Return the (X, Y) coordinate for the center point of the cell that contains the specified text.  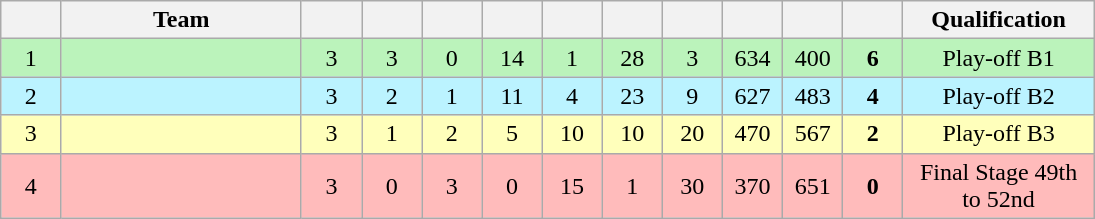
Play-off B2 (998, 96)
Team (182, 20)
370 (752, 186)
6 (873, 58)
28 (632, 58)
Qualification (998, 20)
634 (752, 58)
400 (813, 58)
20 (692, 134)
23 (632, 96)
11 (512, 96)
Play-off B3 (998, 134)
483 (813, 96)
627 (752, 96)
5 (512, 134)
651 (813, 186)
Final Stage 49th to 52nd (998, 186)
14 (512, 58)
567 (813, 134)
30 (692, 186)
470 (752, 134)
9 (692, 96)
15 (572, 186)
Play-off B1 (998, 58)
